Determine the (X, Y) coordinate at the center of the cell enclosing the given text.  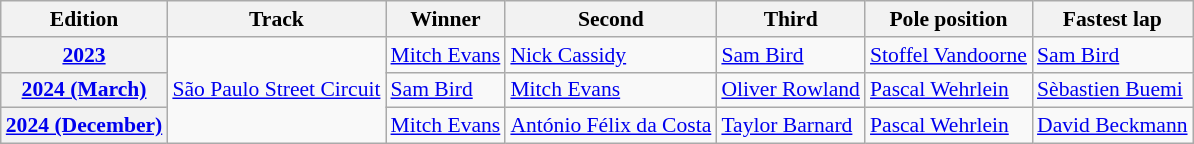
Taylor Barnard (790, 126)
2024 (December) (84, 126)
Second (610, 19)
Nick Cassidy (610, 55)
Stoffel Vandoorne (948, 55)
Third (790, 19)
Edition (84, 19)
Pole position (948, 19)
Track (276, 19)
2024 (March) (84, 90)
David Beckmann (1112, 126)
2023 (84, 55)
São Paulo Street Circuit (276, 90)
Oliver Rowland (790, 90)
Sèbastien Buemi (1112, 90)
Fastest lap (1112, 19)
António Félix da Costa (610, 126)
Winner (446, 19)
